Determine the [X, Y] coordinate at the center of the cell enclosing the given text.  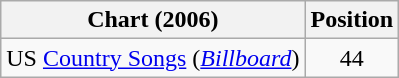
US Country Songs (Billboard) [153, 58]
44 [352, 58]
Chart (2006) [153, 20]
Position [352, 20]
